Pinpoint the cell where the given text exists, returning its (X, Y) midpoint coordinate. 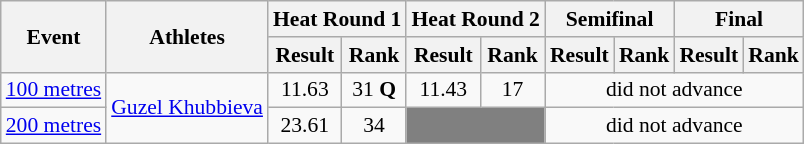
Heat Round 1 (337, 19)
Event (54, 36)
Guzel Khubbieva (187, 108)
Heat Round 2 (475, 19)
100 metres (54, 90)
31 Q (374, 90)
Semifinal (610, 19)
34 (374, 126)
17 (512, 90)
Athletes (187, 36)
11.63 (305, 90)
23.61 (305, 126)
Final (738, 19)
11.43 (443, 90)
200 metres (54, 126)
